Determine the (x, y) coordinate at the center of the cell enclosing the given text.  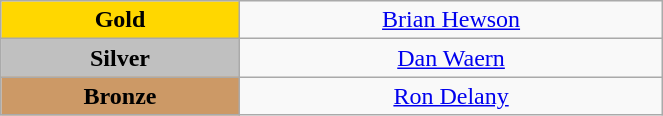
Bronze (120, 96)
Silver (120, 58)
Brian Hewson (451, 20)
Ron Delany (451, 96)
Gold (120, 20)
Dan Waern (451, 58)
